Scan for the cell matching the given text and deliver its [X, Y] coordinate at center. 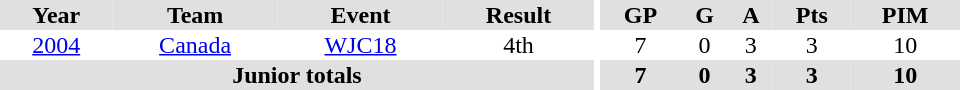
Pts [812, 15]
Event [360, 15]
2004 [56, 45]
WJC18 [360, 45]
Team [194, 15]
A [750, 15]
Result [518, 15]
G [705, 15]
Canada [194, 45]
4th [518, 45]
Junior totals [297, 75]
Year [56, 15]
GP [640, 15]
PIM [905, 15]
